Return [x, y] of the center of cell containing provided text 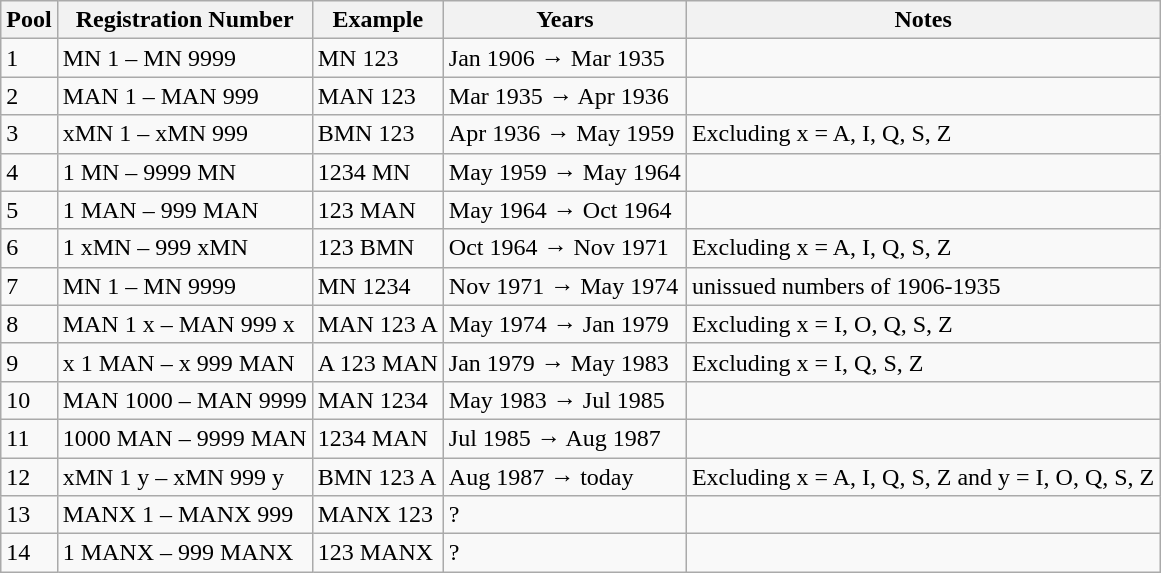
MANX 1 – MANX 999 [184, 515]
9 [29, 362]
MAN 1 – MAN 999 [184, 96]
Aug 1987 → today [564, 477]
1 [29, 58]
May 1983 → Jul 1985 [564, 400]
1234 MAN [378, 438]
Apr 1936 → May 1959 [564, 134]
1 MANX – 999 MANX [184, 553]
Jan 1906 → Mar 1935 [564, 58]
Mar 1935 → Apr 1936 [564, 96]
BMN 123 [378, 134]
x 1 MAN – x 999 MAN [184, 362]
May 1959 → May 1964 [564, 172]
6 [29, 248]
MAN 123 A [378, 324]
Jan 1979 → May 1983 [564, 362]
BMN 123 A [378, 477]
11 [29, 438]
Notes [922, 20]
MAN 123 [378, 96]
Example [378, 20]
MN 1234 [378, 286]
1 MAN – 999 MAN [184, 210]
1234 MN [378, 172]
14 [29, 553]
MAN 1 x – MAN 999 x [184, 324]
1 MN – 9999 MN [184, 172]
123 MAN [378, 210]
Years [564, 20]
Excluding x = I, Q, S, Z [922, 362]
A 123 MAN [378, 362]
Pool [29, 20]
Nov 1971 → May 1974 [564, 286]
5 [29, 210]
10 [29, 400]
1 xMN – 999 xMN [184, 248]
2 [29, 96]
3 [29, 134]
Oct 1964 → Nov 1971 [564, 248]
13 [29, 515]
123 MANX [378, 553]
May 1964 → Oct 1964 [564, 210]
Excluding x = I, O, Q, S, Z [922, 324]
xMN 1 y – xMN 999 y [184, 477]
May 1974 → Jan 1979 [564, 324]
7 [29, 286]
unissued numbers of 1906-1935 [922, 286]
Jul 1985 → Aug 1987 [564, 438]
xMN 1 – xMN 999 [184, 134]
8 [29, 324]
MAN 1000 – MAN 9999 [184, 400]
Excluding x = A, I, Q, S, Z and y = I, O, Q, S, Z [922, 477]
MAN 1234 [378, 400]
123 BMN [378, 248]
MANX 123 [378, 515]
1000 MAN – 9999 MAN [184, 438]
Registration Number [184, 20]
12 [29, 477]
4 [29, 172]
MN 123 [378, 58]
